From the cell containing the given text, extract its center point as (x, y) coordinate. 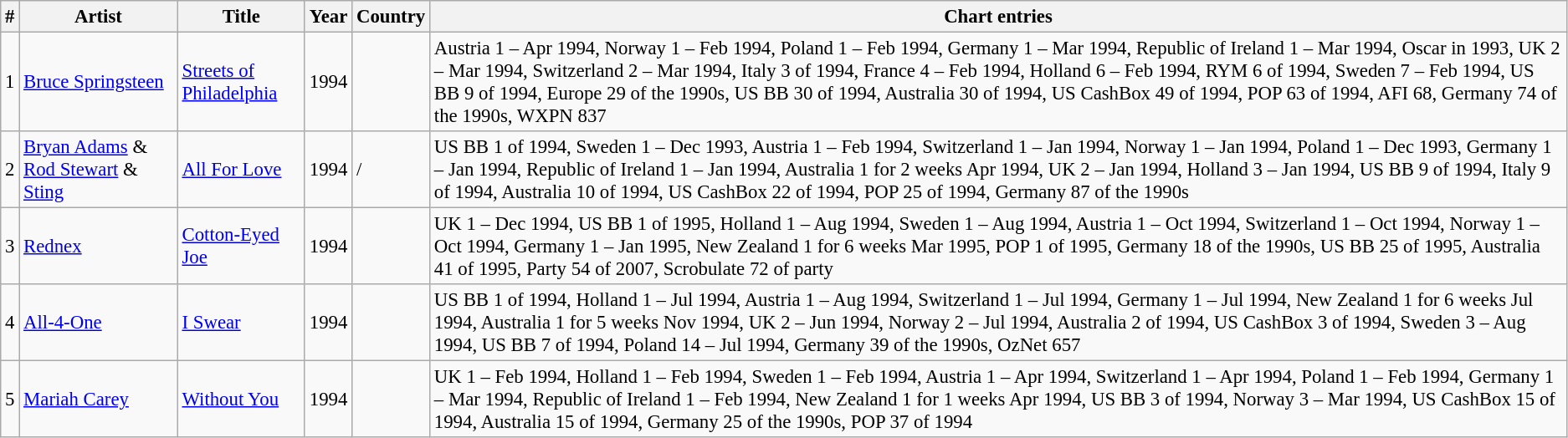
Cotton-Eyed Joe (241, 247)
Without You (241, 400)
Bruce Springsteen (99, 82)
Artist (99, 17)
3 (10, 247)
Bryan Adams & Rod Stewart & Sting (99, 170)
All For Love (241, 170)
Streets of Philadelphia (241, 82)
Mariah Carey (99, 400)
1 (10, 82)
All-4-One (99, 323)
Rednex (99, 247)
I Swear (241, 323)
# (10, 17)
Year (328, 17)
Title (241, 17)
Country (392, 17)
/ (392, 170)
2 (10, 170)
5 (10, 400)
Chart entries (999, 17)
4 (10, 323)
